Detect which cell encompasses the target text, then output its [x, y] center coordinate. 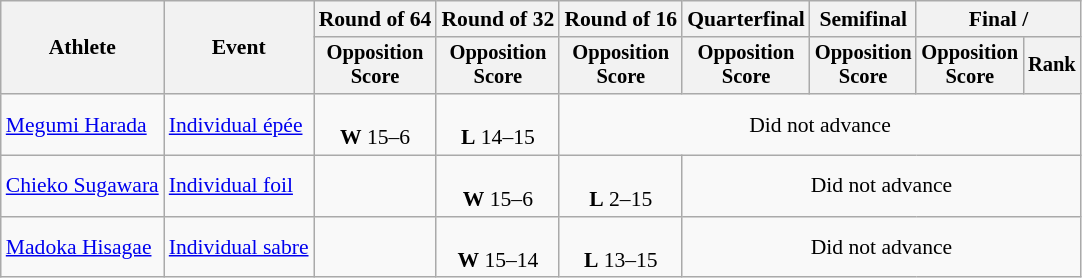
Individual foil [239, 186]
Final / [998, 19]
Semifinal [864, 19]
Quarterfinal [746, 19]
Individual épée [239, 124]
Individual sabre [239, 248]
Event [239, 48]
Chieko Sugawara [82, 186]
Rank [1052, 66]
Round of 64 [376, 19]
Athlete [82, 48]
L 13–15 [620, 248]
Round of 32 [498, 19]
L 14–15 [498, 124]
Madoka Hisagae [82, 248]
Megumi Harada [82, 124]
L 2–15 [620, 186]
Round of 16 [620, 19]
W 15–14 [498, 248]
